For the text-containing cell, return its midpoint in (x, y) coordinate format. 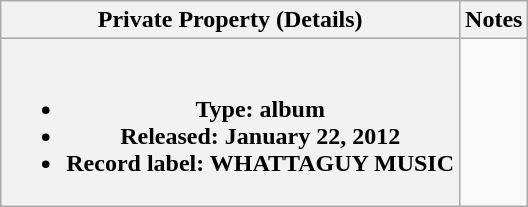
Notes (494, 20)
Private Property (Details) (230, 20)
Type: albumReleased: January 22, 2012Record label: WHATTAGUY MUSIC (230, 122)
